Return [X, Y] of the center of cell containing provided text 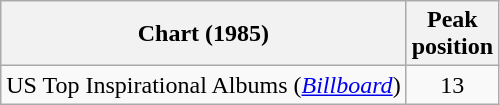
Peakposition [452, 34]
13 [452, 85]
Chart (1985) [204, 34]
US Top Inspirational Albums (Billboard) [204, 85]
